Locate the cell with the specified text and output its [X, Y] center coordinate. 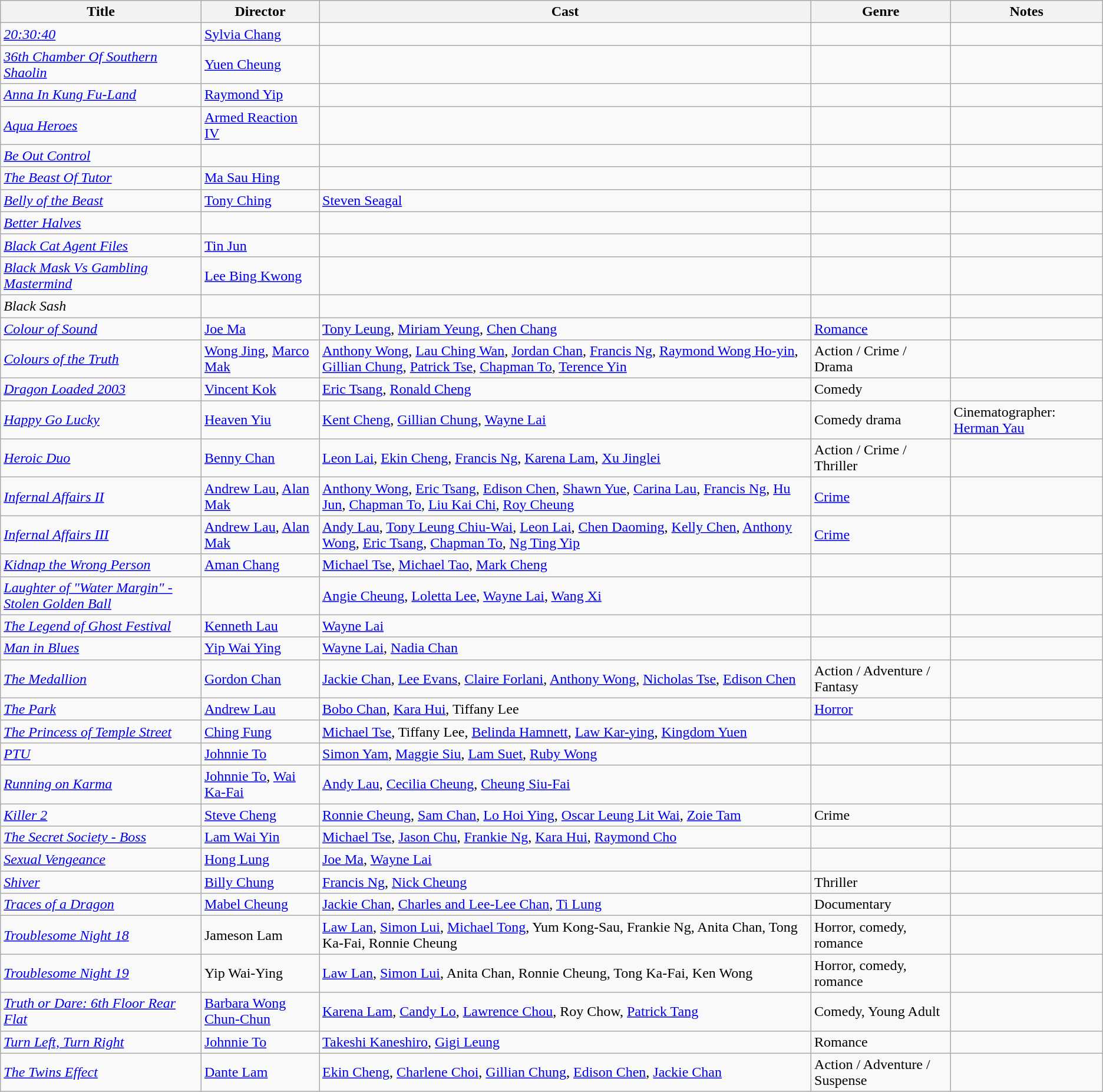
36th Chamber Of Southern Shaolin [101, 65]
Anthony Wong, Eric Tsang, Edison Chen, Shawn Yue, Carina Lau, Francis Ng, Hu Jun, Chapman To, Liu Kai Chi, Roy Cheung [566, 496]
The Princess of Temple Street [101, 731]
Black Sash [101, 306]
Andrew Lau [260, 709]
Law Lan, Simon Lui, Michael Tong, Yum Kong-Sau, Frankie Ng, Anita Chan, Tong Ka-Fai, Ronnie Cheung [566, 935]
Michael Tse, Michael Tao, Mark Cheng [566, 565]
Tin Jun [260, 245]
Vincent Kok [260, 390]
The Beast Of Tutor [101, 178]
Anthony Wong, Lau Ching Wan, Jordan Chan, Francis Ng, Raymond Wong Ho-yin, Gillian Chung, Patrick Tse, Chapman To, Terence Yin [566, 359]
Director [260, 12]
Action / Crime / Thriller [881, 458]
Andy Lau, Tony Leung Chiu-Wai, Leon Lai, Chen Daoming, Kelly Chen, Anthony Wong, Eric Tsang, Chapman To, Ng Ting Yip [566, 535]
Sexual Vengeance [101, 860]
Action / Adventure / Suspense [881, 1073]
Leon Lai, Ekin Cheng, Francis Ng, Karena Lam, Xu Jinglei [566, 458]
Joe Ma [260, 328]
The Secret Society - Boss [101, 837]
Andy Lau, Cecilia Cheung, Cheung Siu-Fai [566, 784]
Belly of the Beast [101, 200]
Takeshi Kaneshiro, Gigi Leung [566, 1042]
Dragon Loaded 2003 [101, 390]
Cast [566, 12]
Barbara Wong Chun-Chun [260, 1011]
Cinematographer: Herman Yau [1026, 420]
Dante Lam [260, 1073]
Kenneth Lau [260, 626]
Shiver [101, 882]
Francis Ng, Nick Cheung [566, 882]
Yip Wai-Ying [260, 974]
Lam Wai Yin [260, 837]
Ching Fung [260, 731]
Action / Crime / Drama [881, 359]
Aman Chang [260, 565]
Angie Cheung, Loletta Lee, Wayne Lai, Wang Xi [566, 595]
Karena Lam, Candy Lo, Lawrence Chou, Roy Chow, Patrick Tang [566, 1011]
Wayne Lai [566, 626]
Hong Lung [260, 860]
Genre [881, 12]
20:30:40 [101, 34]
Bobo Chan, Kara Hui, Tiffany Lee [566, 709]
Joe Ma, Wayne Lai [566, 860]
Be Out Control [101, 156]
Yip Wai Ying [260, 648]
The Medallion [101, 679]
Mabel Cheung [260, 905]
Michael Tse, Tiffany Lee, Belinda Hamnett, Law Kar-ying, Kingdom Yuen [566, 731]
Troublesome Night 19 [101, 974]
Thriller [881, 882]
Sylvia Chang [260, 34]
Aqua Heroes [101, 125]
Troublesome Night 18 [101, 935]
Comedy [881, 390]
Tony Leung, Miriam Yeung, Chen Chang [566, 328]
Happy Go Lucky [101, 420]
Better Halves [101, 223]
Truth or Dare: 6th Floor Rear Flat [101, 1011]
Kent Cheng, Gillian Chung, Wayne Lai [566, 420]
Anna In Kung Fu-Land [101, 95]
Colour of Sound [101, 328]
Eric Tsang, Ronald Cheng [566, 390]
Heaven Yiu [260, 420]
Notes [1026, 12]
Infernal Affairs II [101, 496]
Armed Reaction IV [260, 125]
PTU [101, 754]
Action / Adventure / Fantasy [881, 679]
Jackie Chan, Charles and Lee-Lee Chan, Ti Lung [566, 905]
Colours of the Truth [101, 359]
Laughter of "Water Margin" - Stolen Golden Ball [101, 595]
Steve Cheng [260, 815]
Horror [881, 709]
Wong Jing, Marco Mak [260, 359]
Killer 2 [101, 815]
Kidnap the Wrong Person [101, 565]
Steven Seagal [566, 200]
Wayne Lai, Nadia Chan [566, 648]
Infernal Affairs III [101, 535]
The Twins Effect [101, 1073]
Raymond Yip [260, 95]
Tony Ching [260, 200]
Documentary [881, 905]
Black Mask Vs Gambling Mastermind [101, 276]
Comedy drama [881, 420]
Gordon Chan [260, 679]
Simon Yam, Maggie Siu, Lam Suet, Ruby Wong [566, 754]
Ronnie Cheung, Sam Chan, Lo Hoi Ying, Oscar Leung Lit Wai, Zoie Tam [566, 815]
Black Cat Agent Files [101, 245]
Johnnie To, Wai Ka-Fai [260, 784]
Jameson Lam [260, 935]
Benny Chan [260, 458]
Heroic Duo [101, 458]
Michael Tse, Jason Chu, Frankie Ng, Kara Hui, Raymond Cho [566, 837]
Title [101, 12]
Yuen Cheung [260, 65]
Man in Blues [101, 648]
Traces of a Dragon [101, 905]
Lee Bing Kwong [260, 276]
The Park [101, 709]
Running on Karma [101, 784]
Law Lan, Simon Lui, Anita Chan, Ronnie Cheung, Tong Ka-Fai, Ken Wong [566, 974]
Turn Left, Turn Right [101, 1042]
Jackie Chan, Lee Evans, Claire Forlani, Anthony Wong, Nicholas Tse, Edison Chen [566, 679]
Ekin Cheng, Charlene Choi, Gillian Chung, Edison Chen, Jackie Chan [566, 1073]
Comedy, Young Adult [881, 1011]
Ma Sau Hing [260, 178]
The Legend of Ghost Festival [101, 626]
Billy Chung [260, 882]
